Search for the cell housing the specified text and yield its [x, y] center coordinate. 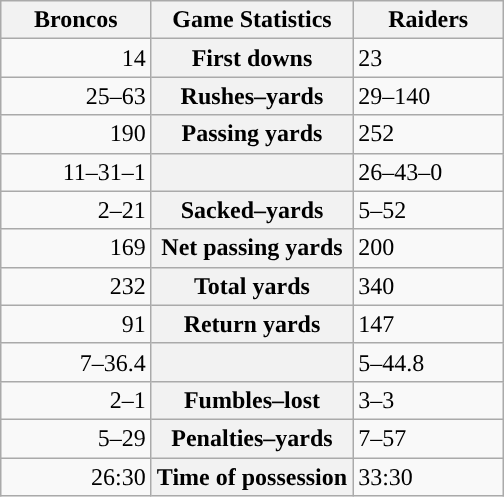
Sacked–yards [252, 210]
26–43–0 [428, 172]
Fumbles–lost [252, 400]
252 [428, 134]
First downs [252, 58]
25–63 [76, 96]
Time of possession [252, 477]
11–31–1 [76, 172]
Net passing yards [252, 248]
Broncos [76, 20]
7–36.4 [76, 362]
Game Statistics [252, 20]
5–52 [428, 210]
Return yards [252, 324]
5–44.8 [428, 362]
Raiders [428, 20]
Passing yards [252, 134]
2–1 [76, 400]
Penalties–yards [252, 438]
7–57 [428, 438]
232 [76, 286]
Total yards [252, 286]
23 [428, 58]
200 [428, 248]
5–29 [76, 438]
Rushes–yards [252, 96]
169 [76, 248]
29–140 [428, 96]
91 [76, 324]
33:30 [428, 477]
147 [428, 324]
26:30 [76, 477]
340 [428, 286]
14 [76, 58]
3–3 [428, 400]
2–21 [76, 210]
190 [76, 134]
